Capture the cell that displays the provided text and extract its [x, y] central coordinate. 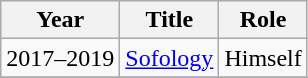
Sofology [170, 58]
Role [263, 20]
2017–2019 [60, 58]
Himself [263, 58]
Year [60, 20]
Title [170, 20]
